Return the [X, Y] coordinate for the center point of the cell that contains the specified text.  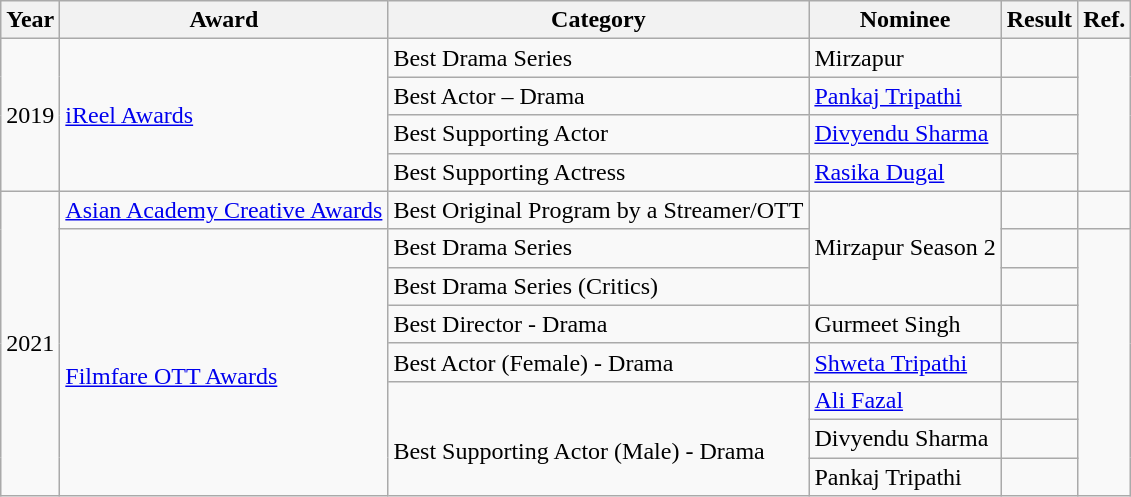
Filmfare OTT Awards [224, 362]
Mirzapur Season 2 [905, 248]
Asian Academy Creative Awards [224, 210]
Rasika Dugal [905, 172]
Gurmeet Singh [905, 324]
Shweta Tripathi [905, 362]
Best Supporting Actor [598, 134]
iReel Awards [224, 115]
Best Supporting Actress [598, 172]
Mirzapur [905, 58]
Ali Fazal [905, 400]
2021 [30, 343]
Year [30, 20]
Category [598, 20]
Best Original Program by a Streamer/OTT [598, 210]
Nominee [905, 20]
2019 [30, 115]
Result [1039, 20]
Best Drama Series (Critics) [598, 286]
Best Director - Drama [598, 324]
Award [224, 20]
Best Supporting Actor (Male) - Drama [598, 438]
Ref. [1104, 20]
Best Actor – Drama [598, 96]
Best Actor (Female) - Drama [598, 362]
